Return (x, y) of the center of cell containing provided text 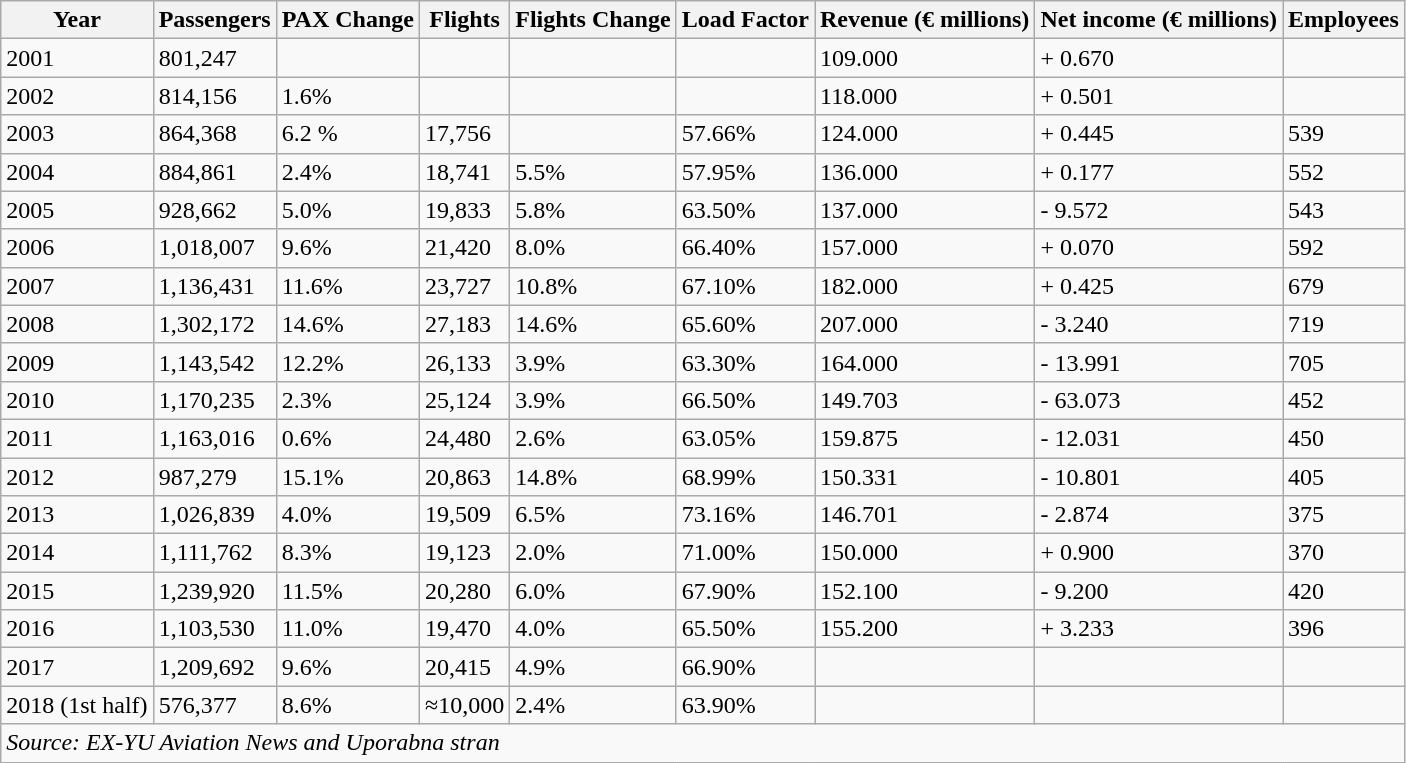
1,302,172 (214, 324)
+ 3.233 (1159, 629)
146.701 (924, 515)
1,103,530 (214, 629)
2015 (77, 591)
17,756 (464, 134)
11.0% (348, 629)
1,209,692 (214, 667)
159.875 (924, 438)
19,509 (464, 515)
+ 0.900 (1159, 553)
1,163,016 (214, 438)
1.6% (348, 96)
Year (77, 20)
68.99% (745, 477)
73.16% (745, 515)
≈10,000 (464, 705)
452 (1344, 400)
155.200 (924, 629)
- 3.240 (1159, 324)
- 10.801 (1159, 477)
207.000 (924, 324)
150.331 (924, 477)
405 (1344, 477)
2013 (77, 515)
164.000 (924, 362)
18,741 (464, 172)
Net income (€ millions) (1159, 20)
66.40% (745, 248)
Flights (464, 20)
396 (1344, 629)
109.000 (924, 58)
2006 (77, 248)
2003 (77, 134)
66.50% (745, 400)
1,111,762 (214, 553)
592 (1344, 248)
705 (1344, 362)
14.8% (593, 477)
1,018,007 (214, 248)
2.3% (348, 400)
24,480 (464, 438)
884,861 (214, 172)
2011 (77, 438)
801,247 (214, 58)
15.1% (348, 477)
67.10% (745, 286)
67.90% (745, 591)
2018 (1st half) (77, 705)
57.66% (745, 134)
63.90% (745, 705)
20,415 (464, 667)
1,026,839 (214, 515)
+ 0.445 (1159, 134)
152.100 (924, 591)
1,170,235 (214, 400)
2009 (77, 362)
124.000 (924, 134)
182.000 (924, 286)
65.50% (745, 629)
66.90% (745, 667)
19,470 (464, 629)
2010 (77, 400)
- 12.031 (1159, 438)
576,377 (214, 705)
19,833 (464, 210)
2017 (77, 667)
157.000 (924, 248)
2008 (77, 324)
375 (1344, 515)
Revenue (€ millions) (924, 20)
2012 (77, 477)
1,239,920 (214, 591)
11.5% (348, 591)
- 13.991 (1159, 362)
63.05% (745, 438)
PAX Change (348, 20)
719 (1344, 324)
420 (1344, 591)
25,124 (464, 400)
2004 (77, 172)
20,280 (464, 591)
27,183 (464, 324)
2005 (77, 210)
137.000 (924, 210)
814,156 (214, 96)
543 (1344, 210)
63.50% (745, 210)
987,279 (214, 477)
71.00% (745, 553)
23,727 (464, 286)
12.2% (348, 362)
26,133 (464, 362)
+ 0.177 (1159, 172)
57.95% (745, 172)
Passengers (214, 20)
+ 0.425 (1159, 286)
2002 (77, 96)
539 (1344, 134)
370 (1344, 553)
Employees (1344, 20)
- 9.200 (1159, 591)
1,136,431 (214, 286)
2016 (77, 629)
1,143,542 (214, 362)
552 (1344, 172)
+ 0.070 (1159, 248)
6.0% (593, 591)
- 9.572 (1159, 210)
679 (1344, 286)
65.60% (745, 324)
5.5% (593, 172)
5.8% (593, 210)
19,123 (464, 553)
928,662 (214, 210)
8.6% (348, 705)
2.6% (593, 438)
11.6% (348, 286)
Load Factor (745, 20)
6.5% (593, 515)
6.2 % (348, 134)
5.0% (348, 210)
+ 0.501 (1159, 96)
Source: EX-YU Aviation News and Uporabna stran (703, 743)
+ 0.670 (1159, 58)
149.703 (924, 400)
63.30% (745, 362)
2014 (77, 553)
- 2.874 (1159, 515)
8.0% (593, 248)
Flights Change (593, 20)
2001 (77, 58)
864,368 (214, 134)
2.0% (593, 553)
150.000 (924, 553)
2007 (77, 286)
8.3% (348, 553)
136.000 (924, 172)
21,420 (464, 248)
450 (1344, 438)
10.8% (593, 286)
- 63.073 (1159, 400)
0.6% (348, 438)
4.9% (593, 667)
118.000 (924, 96)
20,863 (464, 477)
